Output the [x, y] coordinate of the center of the cell containing the given text.  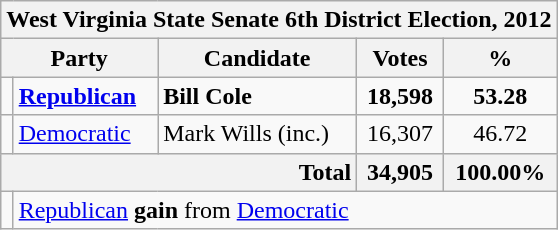
Mark Wills (inc.) [258, 134]
100.00% [500, 172]
53.28 [500, 96]
Total [179, 172]
34,905 [400, 172]
West Virginia State Senate 6th District Election, 2012 [279, 20]
% [500, 58]
46.72 [500, 134]
Republican gain from Democratic [285, 210]
16,307 [400, 134]
Democratic [85, 134]
Bill Cole [258, 96]
Candidate [258, 58]
Votes [400, 58]
Party [80, 58]
18,598 [400, 96]
Republican [85, 96]
